Return [x, y] of the center of cell containing provided text 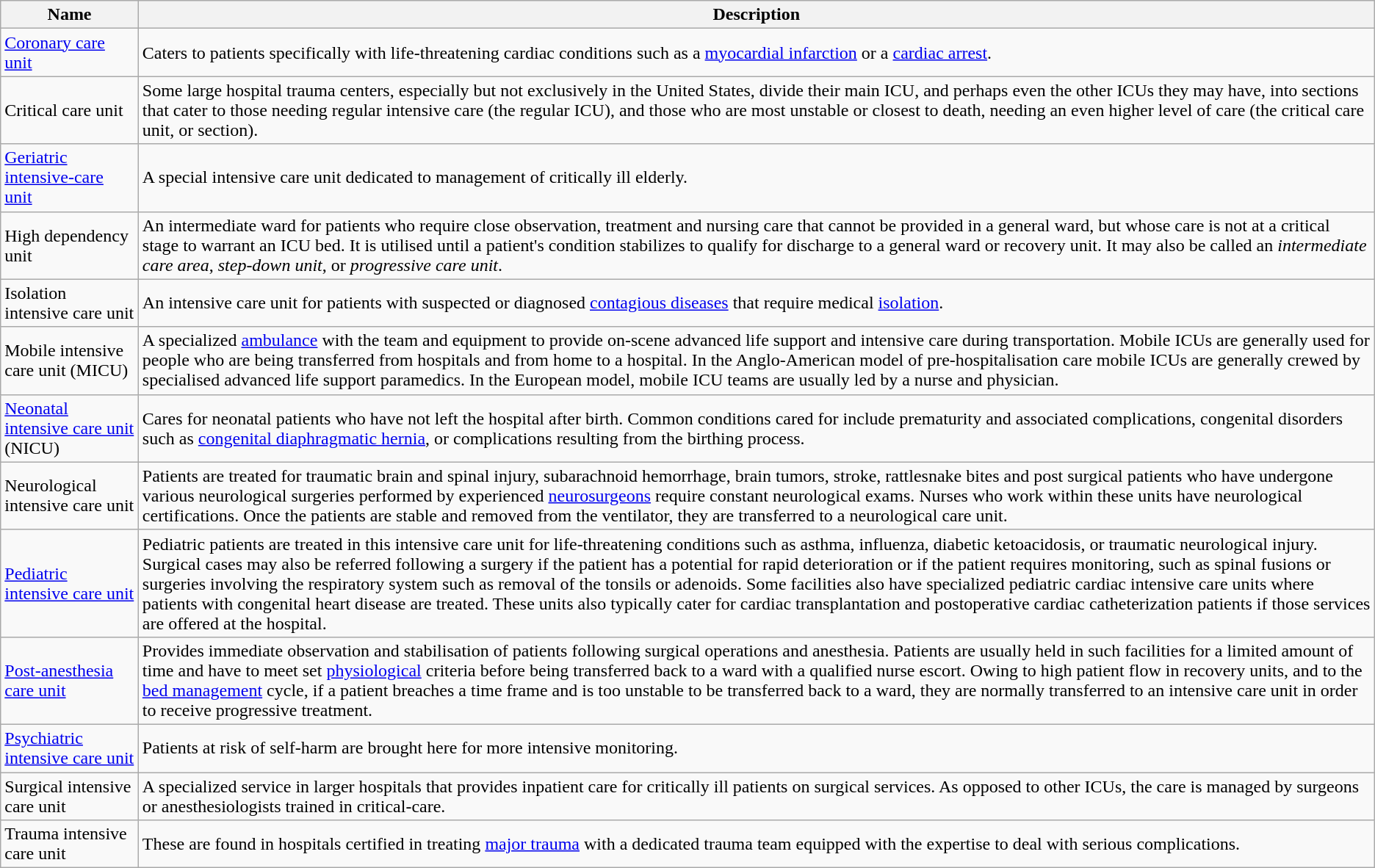
Isolation intensive care unit [70, 303]
Pediatric intensive care unit [70, 583]
An intensive care unit for patients with suspected or diagnosed contagious diseases that require medical isolation. [757, 303]
Surgical intensive care unit [70, 796]
Caters to patients specifically with life-threatening cardiac conditions such as a myocardial infarction or a cardiac arrest. [757, 53]
High dependency unit [70, 245]
A special intensive care unit dedicated to management of critically ill elderly. [757, 178]
Psychiatric intensive care unit [70, 748]
Coronary care unit [70, 53]
Post-anesthesia care unit [70, 680]
Name [70, 15]
Neurological intensive care unit [70, 496]
Patients at risk of self-harm are brought here for more intensive monitoring. [757, 748]
Neonatal intensive care unit (NICU) [70, 428]
Mobile intensive care unit (MICU) [70, 361]
Description [757, 15]
Critical care unit [70, 110]
Geriatric intensive-care unit [70, 178]
Trauma intensive care unit [70, 845]
